Find where the given text appears and provide that cell's center as [x, y] coordinate. 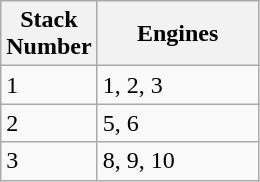
Engines [178, 34]
1 [49, 85]
5, 6 [178, 123]
Stack Number [49, 34]
8, 9, 10 [178, 161]
2 [49, 123]
3 [49, 161]
1, 2, 3 [178, 85]
